Search for the cell housing the specified text and yield its (x, y) center coordinate. 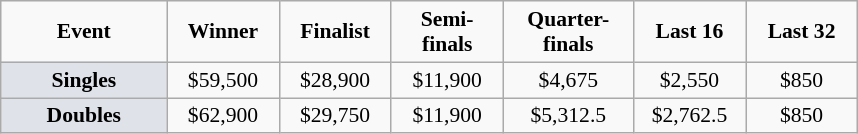
$62,900 (223, 116)
Last 16 (689, 32)
Semi-finals (447, 32)
Winner (223, 32)
$59,500 (223, 80)
Event (84, 32)
Doubles (84, 116)
$29,750 (335, 116)
Quarter-finals (568, 32)
Singles (84, 80)
$28,900 (335, 80)
Last 32 (802, 32)
$5,312.5 (568, 116)
Finalist (335, 32)
$4,675 (568, 80)
$2,762.5 (689, 116)
$2,550 (689, 80)
